From the cell containing the given text, extract its center point as [x, y] coordinate. 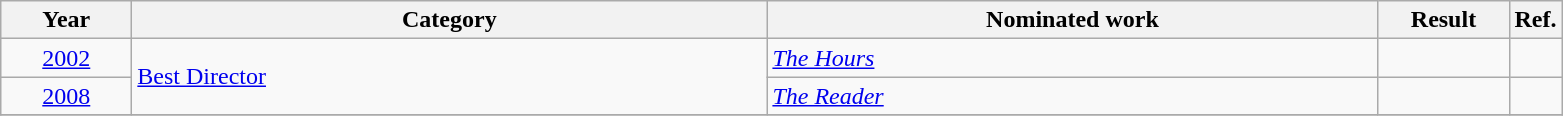
Ref. [1536, 20]
Result [1444, 20]
Best Director [450, 77]
Year [66, 20]
Category [450, 20]
Nominated work [1072, 20]
2008 [66, 96]
The Hours [1072, 58]
2002 [66, 58]
The Reader [1072, 96]
